Find where the given text appears and provide that cell's center as [X, Y] coordinate. 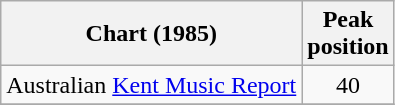
Australian Kent Music Report [152, 85]
Peakposition [348, 34]
40 [348, 85]
Chart (1985) [152, 34]
